For the text-containing cell, return its midpoint in (X, Y) coordinate format. 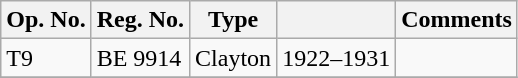
Reg. No. (140, 20)
Op. No. (46, 20)
Type (234, 20)
Clayton (234, 58)
Comments (457, 20)
1922–1931 (336, 58)
T9 (46, 58)
BE 9914 (140, 58)
